Extract the (x, y) coordinate from the center of the cell holding the provided text.  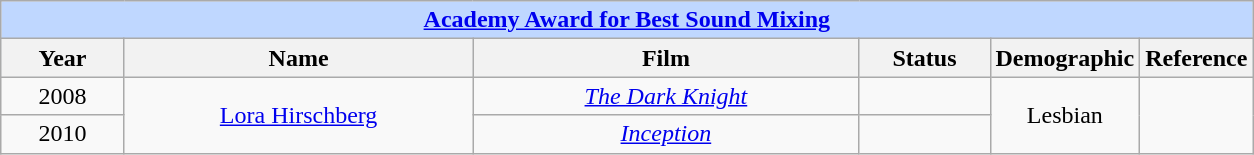
2010 (63, 134)
Inception (666, 134)
Status (924, 58)
2008 (63, 96)
Film (666, 58)
Academy Award for Best Sound Mixing (627, 20)
The Dark Knight (666, 96)
Demographic (1065, 58)
Reference (1196, 58)
Year (63, 58)
Name (298, 58)
Lesbian (1065, 115)
Lora Hirschberg (298, 115)
